Return the (x, y) coordinate for the center point of the cell that contains the specified text.  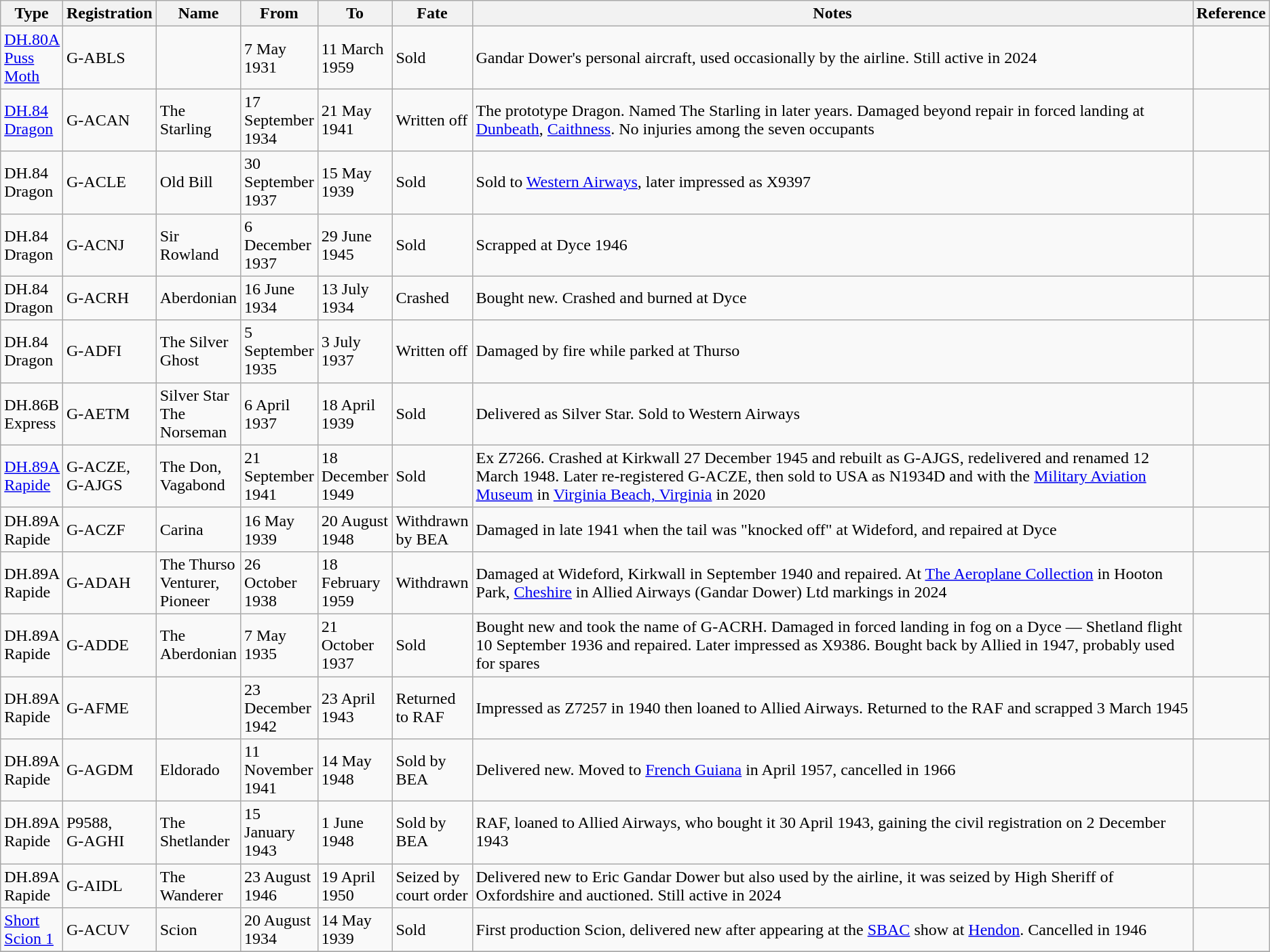
G-AGDM (109, 770)
G-ADDE (109, 645)
G-AFME (109, 708)
23 April 1943 (355, 708)
G-ACUV (109, 930)
Carina (198, 529)
Reference (1231, 14)
23 December 1942 (280, 708)
Scion (198, 930)
15 May 1939 (355, 182)
Eldorado (198, 770)
G-ADFI (109, 351)
11 November 1941 (280, 770)
RAF, loaned to Allied Airways, who bought it 30 April 1943, gaining the civil registration on 2 December 1943 (832, 833)
G-ACAN (109, 120)
The Thurso Venturer,Pioneer (198, 582)
18 December 1949 (355, 476)
1 June 1948 (355, 833)
Registration (109, 14)
16 May 1939 (280, 529)
P9588,G-AGHI (109, 833)
16 June 1934 (280, 298)
G-ACZE,G-AJGS (109, 476)
G-ACNJ (109, 245)
20 August 1948 (355, 529)
6 December 1937 (280, 245)
Notes (832, 14)
Damaged by fire while parked at Thurso (832, 351)
Crashed (432, 298)
First production Scion, delivered new after appearing at the SBAC show at Hendon. Cancelled in 1946 (832, 930)
Silver StarThe Norseman (198, 414)
13 July 1934 (355, 298)
11 March 1959 (355, 58)
Withdrawn (432, 582)
Delivered new to Eric Gandar Dower but also used by the airline, it was seized by High Sheriff of Oxfordshire and auctioned. Still active in 2024 (832, 886)
21 September 1941 (280, 476)
5 September 1935 (280, 351)
Name (198, 14)
To (355, 14)
The Aberdonian (198, 645)
G-ACRH (109, 298)
Delivered new. Moved to French Guiana in April 1957, cancelled in 1966 (832, 770)
6 April 1937 (280, 414)
Sold to Western Airways, later impressed as X9397 (832, 182)
Gandar Dower's personal aircraft, used occasionally by the airline. Still active in 2024 (832, 58)
Old Bill (198, 182)
The Silver Ghost (198, 351)
Delivered as Silver Star. Sold to Western Airways (832, 414)
14 May 1948 (355, 770)
Aberdonian (198, 298)
From (280, 14)
14 May 1939 (355, 930)
Impressed as Z7257 in 1940 then loaned to Allied Airways. Returned to the RAF and scrapped 3 March 1945 (832, 708)
Sir Rowland (198, 245)
Short Scion 1 (32, 930)
Withdrawn by BEA (432, 529)
19 April 1950 (355, 886)
18 February 1959 (355, 582)
26 October 1938 (280, 582)
29 June 1945 (355, 245)
21 October 1937 (355, 645)
3 July 1937 (355, 351)
The Don,Vagabond (198, 476)
17 September 1934 (280, 120)
G-AETM (109, 414)
G-ACLE (109, 182)
15 January 1943 (280, 833)
G-ABLS (109, 58)
20 August 1934 (280, 930)
23 August 1946 (280, 886)
Bought new. Crashed and burned at Dyce (832, 298)
18 April 1939 (355, 414)
21 May 1941 (355, 120)
Seized by court order (432, 886)
The Wanderer (198, 886)
G-AIDL (109, 886)
Fate (432, 14)
7 May 1931 (280, 58)
The Shetlander (198, 833)
G-ACZF (109, 529)
7 May 1935 (280, 645)
Scrapped at Dyce 1946 (832, 245)
Damaged in late 1941 when the tail was "knocked off" at Wideford, and repaired at Dyce (832, 529)
Type (32, 14)
G-ADAH (109, 582)
30 September 1937 (280, 182)
Returned to RAF (432, 708)
The Starling (198, 120)
DH.80A Puss Moth (32, 58)
DH.86B Express (32, 414)
